Locate the cell with the specified text and output its [x, y] center coordinate. 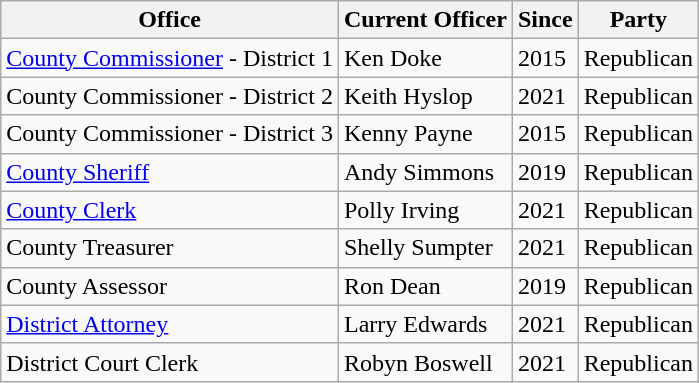
Polly Irving [425, 210]
Party [638, 20]
Office [170, 20]
County Clerk [170, 210]
Ron Dean [425, 286]
County Assessor [170, 286]
Keith Hyslop [425, 96]
County Treasurer [170, 248]
Kenny Payne [425, 134]
Larry Edwards [425, 324]
District Attorney [170, 324]
County Sheriff [170, 172]
District Court Clerk [170, 362]
County Commissioner - District 1 [170, 58]
Ken Doke [425, 58]
County Commissioner - District 2 [170, 96]
Shelly Sumpter [425, 248]
Current Officer [425, 20]
Andy Simmons [425, 172]
County Commissioner - District 3 [170, 134]
Robyn Boswell [425, 362]
Since [545, 20]
